Pinpoint the cell where the given text exists, returning its [X, Y] midpoint coordinate. 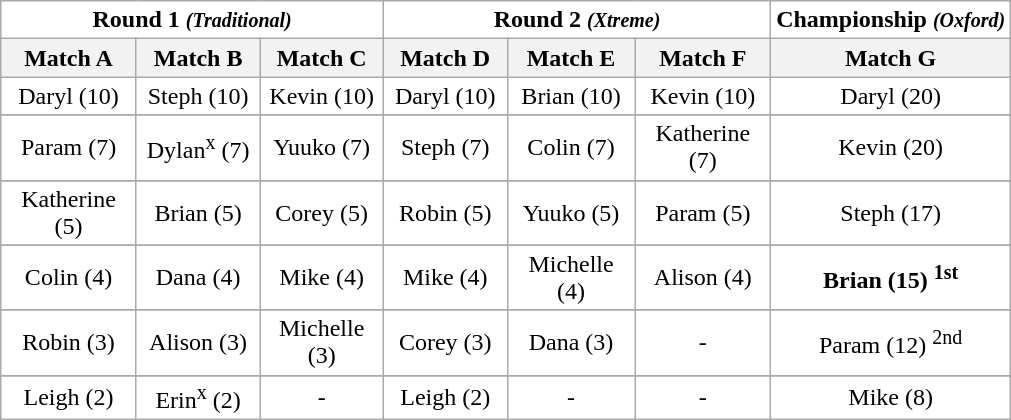
Dylanx (7) [198, 148]
Colin (4) [69, 278]
Dana (3) [571, 342]
Round 1 (Traditional) [192, 20]
Katherine (7) [703, 148]
Brian (15) 1st [891, 278]
Brian (5) [198, 212]
Erinx (2) [198, 398]
Param (12) 2nd [891, 342]
Alison (3) [198, 342]
Steph (7) [445, 148]
Robin (5) [445, 212]
Alison (4) [703, 278]
Match B [198, 58]
Match G [891, 58]
Mike (8) [891, 398]
Corey (5) [322, 212]
Daryl (20) [891, 96]
Param (7) [69, 148]
Match C [322, 58]
Championship (Oxford) [891, 20]
Steph (17) [891, 212]
Michelle (3) [322, 342]
Steph (10) [198, 96]
Yuuko (7) [322, 148]
Kevin (20) [891, 148]
Katherine (5) [69, 212]
Corey (3) [445, 342]
Yuuko (5) [571, 212]
Colin (7) [571, 148]
Robin (3) [69, 342]
Michelle (4) [571, 278]
Match E [571, 58]
Match A [69, 58]
Brian (10) [571, 96]
Match F [703, 58]
Dana (4) [198, 278]
Round 2 (Xtreme) [576, 20]
Param (5) [703, 212]
Match D [445, 58]
